Return the [x, y] coordinate for the center point of the cell that contains the specified text.  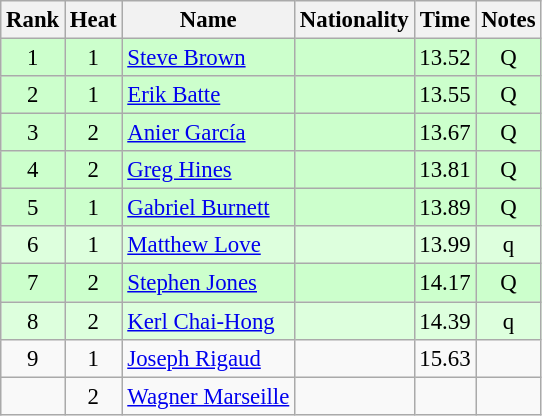
6 [33, 245]
Kerl Chai-Hong [208, 321]
Rank [33, 20]
Name [208, 20]
Anier García [208, 133]
9 [33, 358]
Joseph Rigaud [208, 358]
13.67 [445, 133]
7 [33, 283]
8 [33, 321]
4 [33, 170]
14.17 [445, 283]
5 [33, 208]
Erik Batte [208, 95]
Nationality [354, 20]
13.52 [445, 58]
13.55 [445, 95]
Gabriel Burnett [208, 208]
Greg Hines [208, 170]
Heat [94, 20]
13.81 [445, 170]
Wagner Marseille [208, 396]
Stephen Jones [208, 283]
3 [33, 133]
Steve Brown [208, 58]
15.63 [445, 358]
14.39 [445, 321]
Time [445, 20]
Notes [508, 20]
13.89 [445, 208]
13.99 [445, 245]
Matthew Love [208, 245]
